Capture the cell that displays the provided text and extract its (X, Y) central coordinate. 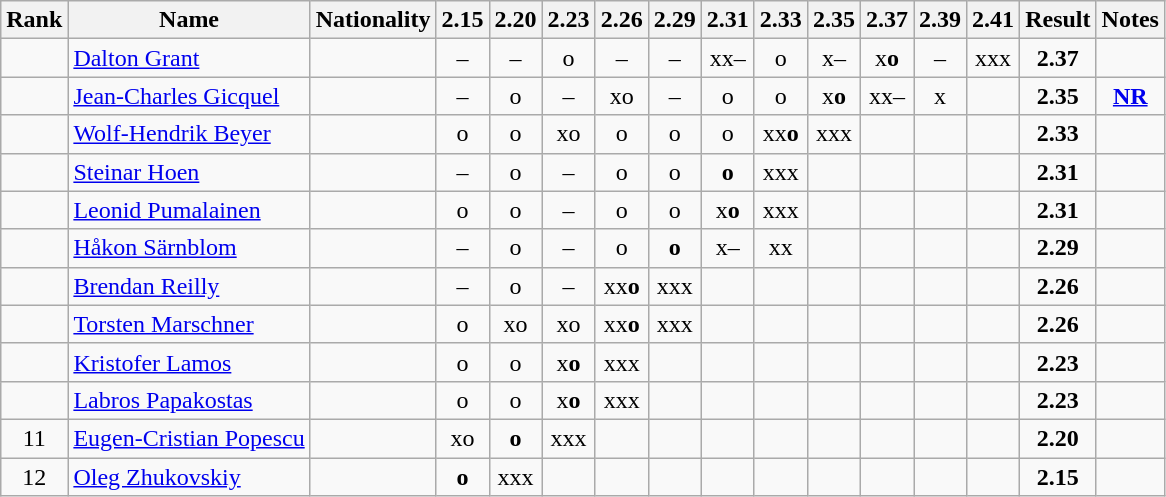
11 (34, 438)
Oleg Zhukovskiy (189, 477)
Name (189, 20)
Nationality (373, 20)
2.39 (940, 20)
Jean-Charles Gicquel (189, 96)
xx (780, 248)
Steinar Hoen (189, 172)
Rank (34, 20)
Dalton Grant (189, 58)
Wolf-Hendrik Beyer (189, 134)
Leonid Pumalainen (189, 210)
Torsten Marschner (189, 324)
Result (1058, 20)
Notes (1130, 20)
Håkon Särnblom (189, 248)
12 (34, 477)
Eugen-Cristian Popescu (189, 438)
Labros Papakostas (189, 400)
Brendan Reilly (189, 286)
x (940, 96)
Kristofer Lamos (189, 362)
NR (1130, 96)
2.41 (994, 20)
